Scan for the cell matching the given text and deliver its (X, Y) coordinate at center. 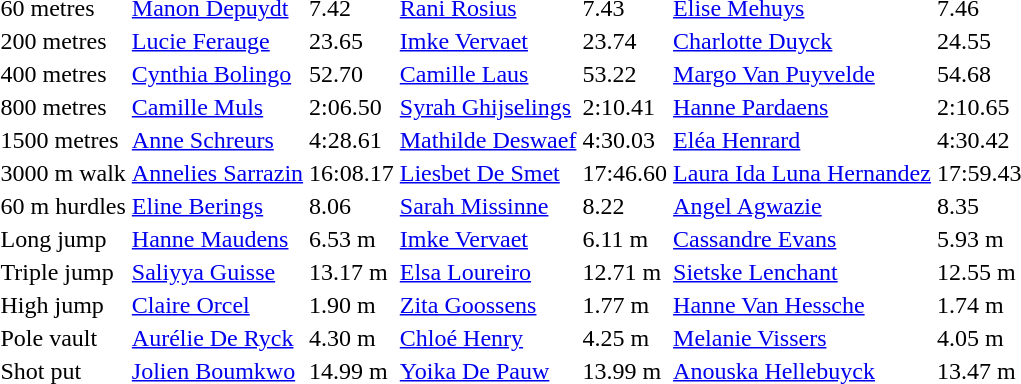
2:06.50 (352, 107)
Laura Ida Luna Hernandez (802, 173)
Saliyya Guisse (217, 272)
Mathilde Deswaef (488, 140)
6.53 m (352, 239)
12.71 m (625, 272)
1.90 m (352, 305)
Eline Berings (217, 206)
2:10.41 (625, 107)
52.70 (352, 74)
6.11 m (625, 239)
Eléa Henrard (802, 140)
Margo Van Puyvelde (802, 74)
Syrah Ghijselings (488, 107)
Aurélie De Ryck (217, 338)
Sietske Lenchant (802, 272)
4.25 m (625, 338)
Camille Laus (488, 74)
1.77 m (625, 305)
Angel Agwazie (802, 206)
4:30.03 (625, 140)
Cassandre Evans (802, 239)
Chloé Henry (488, 338)
Elsa Loureiro (488, 272)
Lucie Ferauge (217, 41)
Sarah Missinne (488, 206)
Hanne Van Hessche (802, 305)
13.17 m (352, 272)
4:28.61 (352, 140)
Zita Goossens (488, 305)
Melanie Vissers (802, 338)
Hanne Maudens (217, 239)
Cynthia Bolingo (217, 74)
Hanne Pardaens (802, 107)
Annelies Sarrazin (217, 173)
Camille Muls (217, 107)
Anne Schreurs (217, 140)
17:46.60 (625, 173)
8.06 (352, 206)
23.65 (352, 41)
16:08.17 (352, 173)
4.30 m (352, 338)
Claire Orcel (217, 305)
Charlotte Duyck (802, 41)
53.22 (625, 74)
Liesbet De Smet (488, 173)
23.74 (625, 41)
8.22 (625, 206)
